Provide the [X, Y] coordinate of the cell's center where the given text is located.  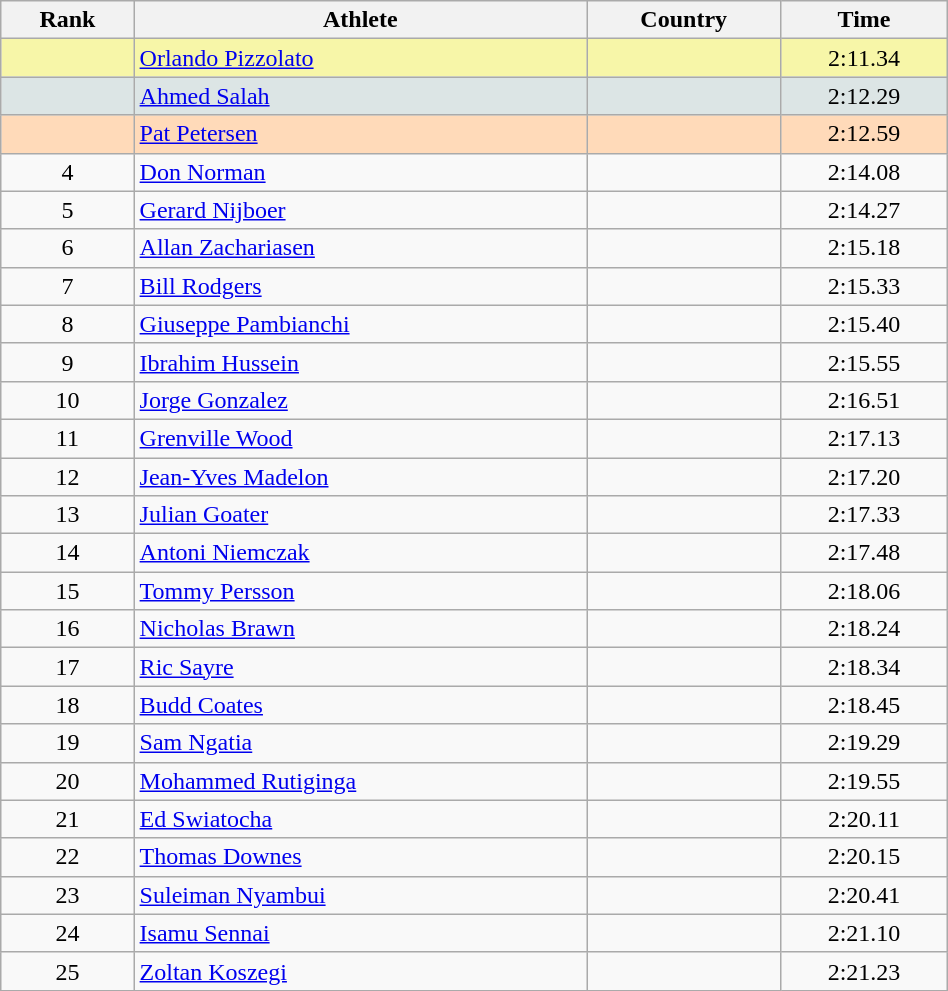
Bill Rodgers [360, 286]
8 [68, 324]
Ric Sayre [360, 667]
Orlando Pizzolato [360, 58]
2:17.33 [864, 515]
2:15.55 [864, 362]
Isamu Sennai [360, 933]
2:16.51 [864, 400]
Antoni Niemczak [360, 553]
10 [68, 400]
Jorge Gonzalez [360, 400]
2:11.34 [864, 58]
4 [68, 172]
9 [68, 362]
2:17.13 [864, 438]
12 [68, 477]
2:19.55 [864, 781]
18 [68, 705]
2:15.33 [864, 286]
Giuseppe Pambianchi [360, 324]
14 [68, 553]
Grenville Wood [360, 438]
Ahmed Salah [360, 96]
13 [68, 515]
Country [684, 20]
2:19.29 [864, 743]
Time [864, 20]
2:12.29 [864, 96]
Nicholas Brawn [360, 629]
6 [68, 248]
Jean-Yves Madelon [360, 477]
11 [68, 438]
24 [68, 933]
Athlete [360, 20]
20 [68, 781]
22 [68, 857]
Allan Zachariasen [360, 248]
2:14.27 [864, 210]
23 [68, 895]
Zoltan Koszegi [360, 971]
25 [68, 971]
2:21.23 [864, 971]
2:20.11 [864, 819]
2:20.15 [864, 857]
Suleiman Nyambui [360, 895]
15 [68, 591]
Tommy Persson [360, 591]
17 [68, 667]
7 [68, 286]
2:18.34 [864, 667]
2:20.41 [864, 895]
21 [68, 819]
Gerard Nijboer [360, 210]
19 [68, 743]
Ed Swiatocha [360, 819]
2:14.08 [864, 172]
Pat Petersen [360, 134]
Ibrahim Hussein [360, 362]
Thomas Downes [360, 857]
2:18.45 [864, 705]
2:15.40 [864, 324]
Don Norman [360, 172]
2:17.48 [864, 553]
5 [68, 210]
Julian Goater [360, 515]
2:15.18 [864, 248]
Budd Coates [360, 705]
2:21.10 [864, 933]
16 [68, 629]
2:12.59 [864, 134]
2:18.24 [864, 629]
2:18.06 [864, 591]
Sam Ngatia [360, 743]
Rank [68, 20]
Mohammed Rutiginga [360, 781]
2:17.20 [864, 477]
